For the text-containing cell, return its midpoint in (X, Y) coordinate format. 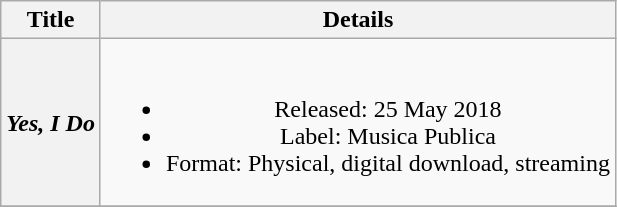
Released: 25 May 2018Label: Musica PublicaFormat: Physical, digital download, streaming (358, 122)
Details (358, 20)
Yes, I Do (51, 122)
Title (51, 20)
